For the text-containing cell, return its midpoint in [X, Y] coordinate format. 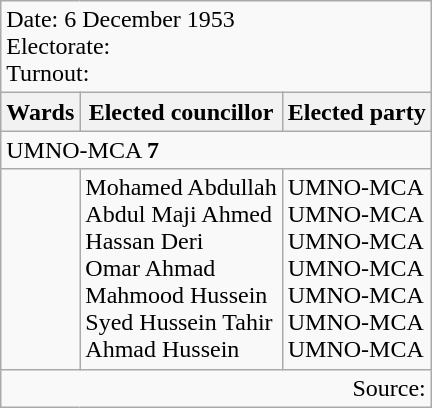
Date: 6 December 1953Electorate: Turnout: [216, 47]
UMNO-MCA 7 [216, 150]
UMNO-MCAUMNO-MCAUMNO-MCAUMNO-MCAUMNO-MCAUMNO-MCAUMNO-MCA [356, 269]
Mohamed AbdullahAbdul Maji AhmedHassan DeriOmar AhmadMahmood HusseinSyed Hussein TahirAhmad Hussein [181, 269]
Source: [216, 388]
Wards [40, 112]
Elected party [356, 112]
Elected councillor [181, 112]
